Determine the (x, y) coordinate at the center of the cell enclosing the given text.  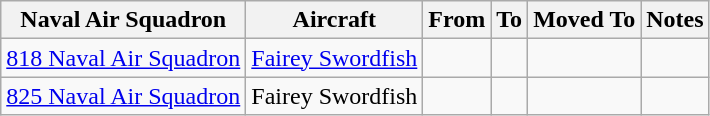
Moved To (584, 20)
From (457, 20)
825 Naval Air Squadron (124, 96)
Aircraft (334, 20)
Notes (675, 20)
Naval Air Squadron (124, 20)
818 Naval Air Squadron (124, 58)
To (510, 20)
